Extract the [x, y] coordinate from the center of the cell holding the provided text.  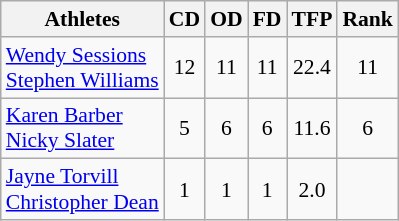
FD [268, 19]
CD [184, 19]
5 [184, 128]
Jayne TorvillChristopher Dean [82, 190]
Wendy SessionsStephen Williams [82, 68]
TFP [312, 19]
Karen BarberNicky Slater [82, 128]
11.6 [312, 128]
22.4 [312, 68]
2.0 [312, 190]
12 [184, 68]
OD [226, 19]
Rank [368, 19]
Athletes [82, 19]
